Extract the (X, Y) coordinate from the center of the cell holding the provided text.  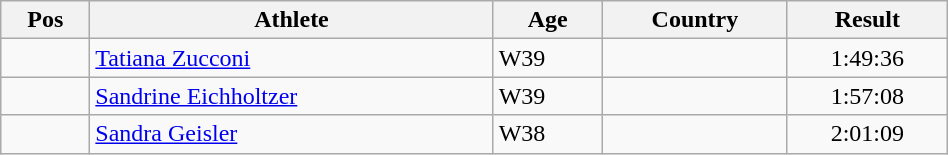
1:49:36 (867, 58)
Country (694, 20)
W38 (548, 134)
Tatiana Zucconi (292, 58)
1:57:08 (867, 96)
Result (867, 20)
Sandrine Eichholtzer (292, 96)
2:01:09 (867, 134)
Pos (46, 20)
Athlete (292, 20)
Age (548, 20)
Sandra Geisler (292, 134)
